Pinpoint the cell where the given text exists, returning its [x, y] midpoint coordinate. 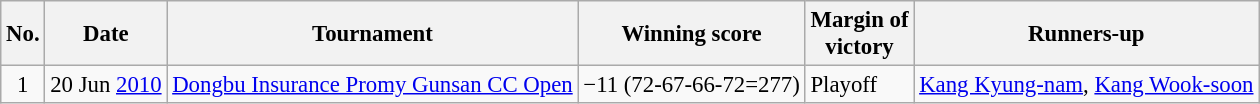
Playoff [860, 85]
Margin ofvictory [860, 34]
Tournament [372, 34]
1 [23, 85]
Winning score [692, 34]
Runners-up [1086, 34]
−11 (72-67-66-72=277) [692, 85]
20 Jun 2010 [106, 85]
Date [106, 34]
No. [23, 34]
Dongbu Insurance Promy Gunsan CC Open [372, 85]
Kang Kyung-nam, Kang Wook-soon [1086, 85]
